Identify which cell holds the provided text, then report its [x, y] central coordinate. 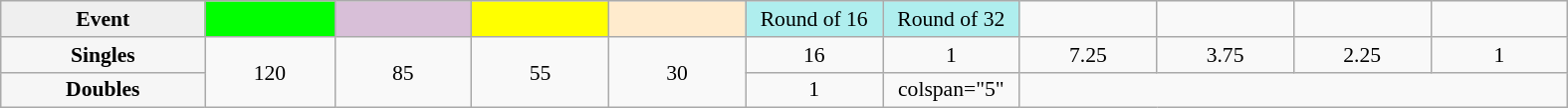
Doubles [104, 90]
2.25 [1362, 55]
Singles [104, 55]
Round of 32 [951, 19]
3.75 [1226, 55]
120 [270, 72]
30 [677, 72]
7.25 [1088, 55]
colspan="5" [951, 90]
Event [104, 19]
16 [814, 55]
85 [403, 72]
55 [541, 72]
Round of 16 [814, 19]
